Locate the cell with the specified text and output its (x, y) center coordinate. 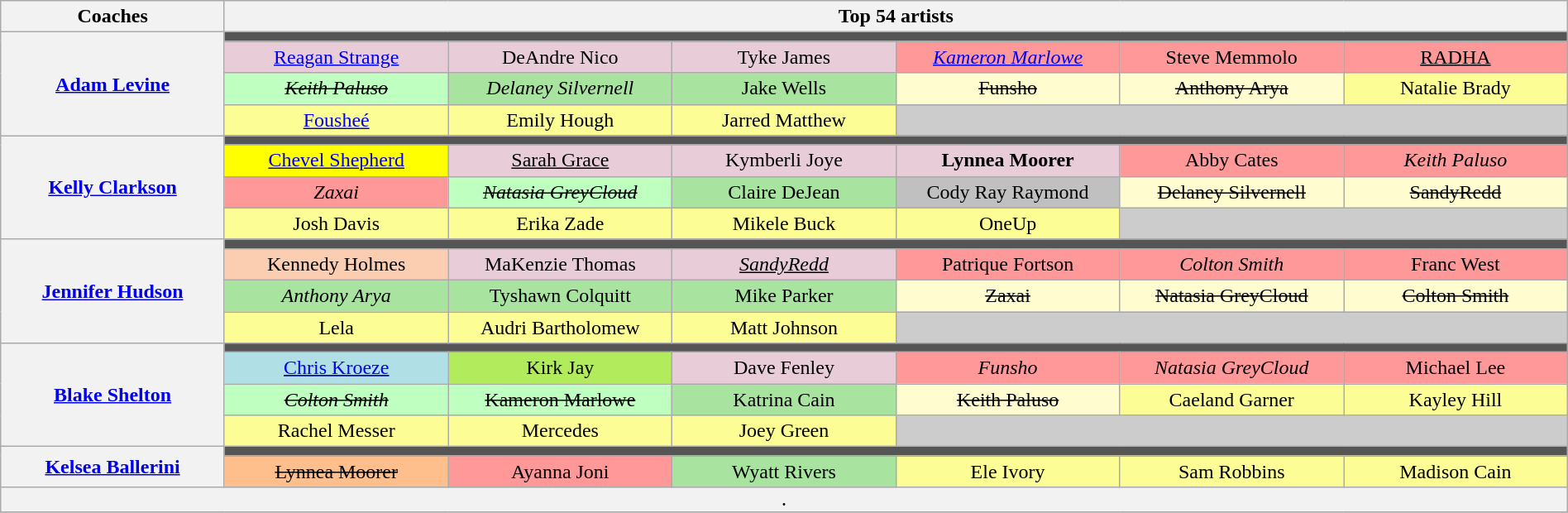
. (784, 500)
OneUp (1007, 223)
DeAndre Nico (561, 57)
Katrina Cain (784, 400)
Mike Parker (784, 295)
Rachel Messer (336, 431)
Kymberli Joye (784, 161)
Kayley Hill (1456, 400)
Madison Cain (1456, 472)
Reagan Strange (336, 57)
Caeland Garner (1232, 400)
Mercedes (561, 431)
Matt Johnson (784, 327)
Jennifer Hudson (112, 291)
Natalie Brady (1456, 89)
Ayanna Joni (561, 472)
Chris Kroeze (336, 368)
Dave Fenley (784, 368)
Kennedy Holmes (336, 264)
Sam Robbins (1232, 472)
Chevel Shepherd (336, 161)
Erika Zade (561, 223)
Sarah Grace (561, 161)
Franc West (1456, 264)
Audri Bartholomew (561, 327)
Steve Memmolo (1232, 57)
Cody Ray Raymond (1007, 192)
RADHA (1456, 57)
Coaches (112, 17)
Adam Levine (112, 84)
Mikele Buck (784, 223)
Claire DeJean (784, 192)
Abby Cates (1232, 161)
Fousheé (336, 120)
Josh Davis (336, 223)
Michael Lee (1456, 368)
Blake Shelton (112, 396)
Ele Ivory (1007, 472)
Jarred Matthew (784, 120)
Lela (336, 327)
Kelsea Ballerini (112, 467)
MaKenzie Thomas (561, 264)
Top 54 artists (896, 17)
Tyshawn Colquitt (561, 295)
Kelly Clarkson (112, 187)
Wyatt Rivers (784, 472)
Joey Green (784, 431)
Emily Hough (561, 120)
Kirk Jay (561, 368)
Tyke James (784, 57)
Patrique Fortson (1007, 264)
Jake Wells (784, 89)
